Locate the cell with the specified text and output its (x, y) center coordinate. 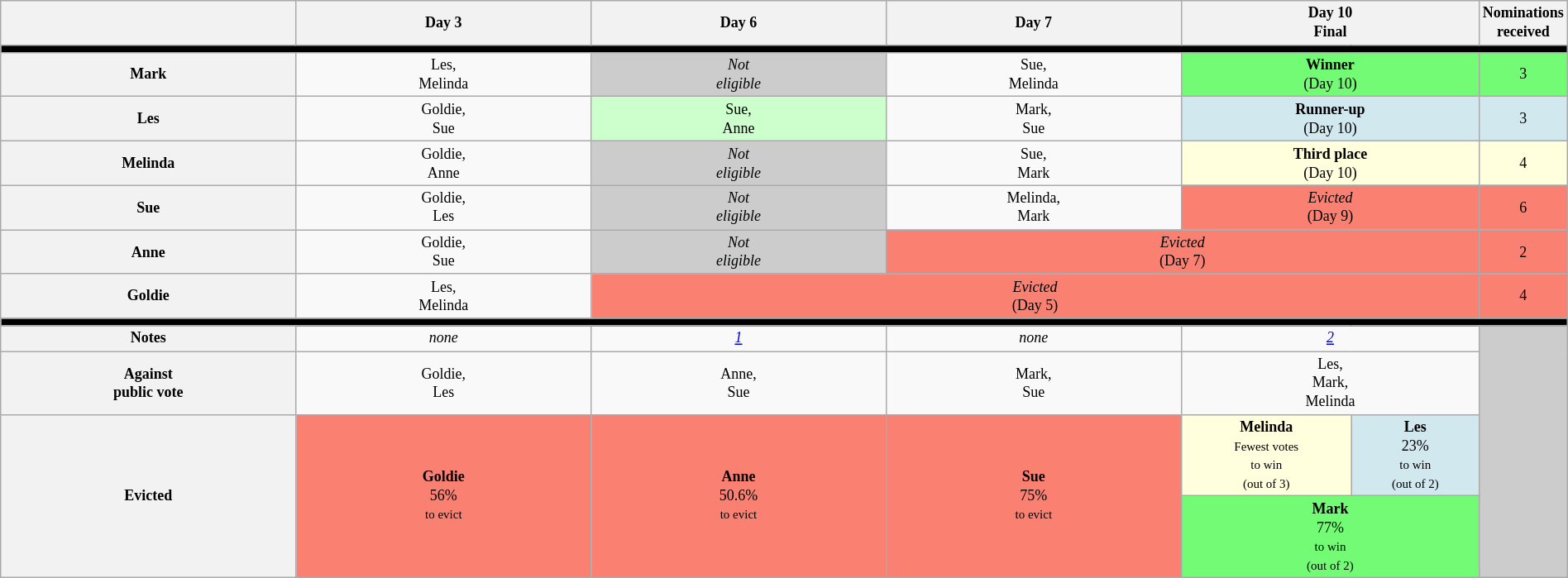
Les23%to win(out of 2) (1415, 455)
Day 7 (1034, 23)
Mark77%to win(out of 2) (1330, 537)
Day 6 (739, 23)
Sue,Anne (739, 119)
Day 3 (443, 23)
Evicted(Day 5) (1035, 296)
Runner-up(Day 10) (1330, 119)
Sue,Melinda (1034, 74)
Againstpublic vote (149, 383)
Nominationsreceived (1523, 23)
6 (1523, 208)
Winner(Day 10) (1330, 74)
Sue,Mark (1034, 163)
Evicted(Day 9) (1330, 208)
Anne50.6%to evict (739, 496)
Mark (149, 74)
Anne,Sue (739, 383)
Third place(Day 10) (1330, 163)
MelindaFewest votesto win(out of 3) (1266, 455)
Evicted(Day 7) (1183, 252)
Les (149, 119)
Goldie56%to evict (443, 496)
Sue (149, 208)
Goldie,Anne (443, 163)
Melinda (149, 163)
Anne (149, 252)
Day 10Final (1330, 23)
Notes (149, 339)
Sue75%to evict (1034, 496)
Melinda,Mark (1034, 208)
Les,Mark,Melinda (1330, 383)
Evicted (149, 496)
1 (739, 339)
Goldie (149, 296)
